Detect which cell encompasses the target text, then output its (x, y) center coordinate. 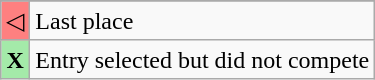
◁ (16, 21)
Entry selected but did not compete (202, 59)
X (16, 59)
Last place (202, 21)
